Output the [X, Y] coordinate of the center of the cell containing the given text.  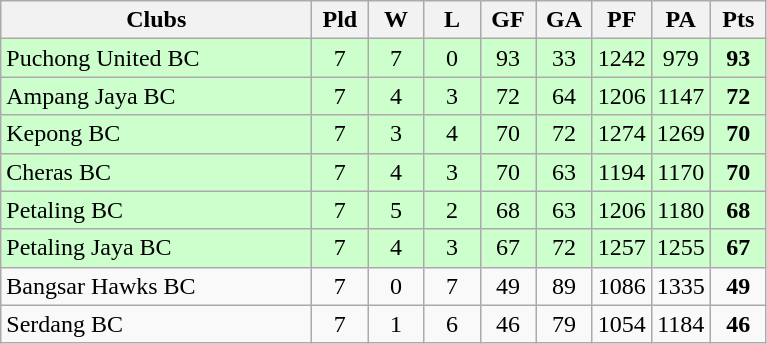
5 [396, 210]
1180 [680, 210]
Bangsar Hawks BC [156, 286]
Petaling BC [156, 210]
Pld [340, 20]
1184 [680, 324]
1086 [622, 286]
6 [452, 324]
2 [452, 210]
PF [622, 20]
GF [508, 20]
Petaling Jaya BC [156, 248]
1194 [622, 172]
1147 [680, 96]
1242 [622, 58]
Clubs [156, 20]
PA [680, 20]
Pts [738, 20]
33 [564, 58]
1170 [680, 172]
1335 [680, 286]
1054 [622, 324]
Puchong United BC [156, 58]
64 [564, 96]
1257 [622, 248]
89 [564, 286]
1269 [680, 134]
1274 [622, 134]
79 [564, 324]
L [452, 20]
Serdang BC [156, 324]
W [396, 20]
1 [396, 324]
Cheras BC [156, 172]
979 [680, 58]
1255 [680, 248]
GA [564, 20]
Kepong BC [156, 134]
Ampang Jaya BC [156, 96]
